Pinpoint the cell where the given text exists, returning its (X, Y) midpoint coordinate. 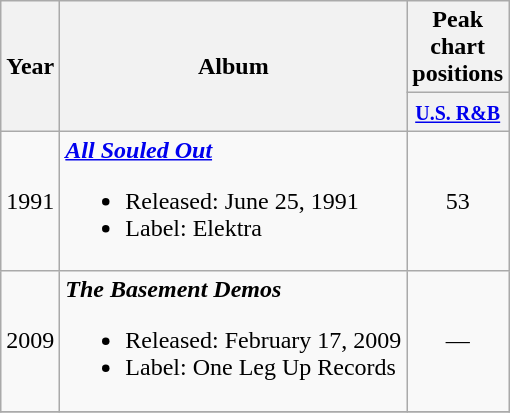
Year (30, 66)
U.S. R&B (458, 112)
1991 (30, 201)
Album (234, 66)
2009 (30, 341)
— (458, 341)
The Basement DemosReleased: February 17, 2009Label: One Leg Up Records (234, 341)
53 (458, 201)
Peak chart positions (458, 47)
All Souled OutReleased: June 25, 1991Label: Elektra (234, 201)
